For the text-containing cell, return its midpoint in (x, y) coordinate format. 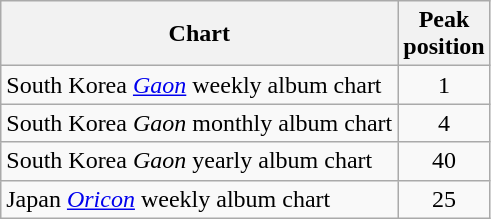
25 (444, 199)
South Korea Gaon yearly album chart (200, 161)
4 (444, 123)
Peakposition (444, 34)
South Korea Gaon weekly album chart (200, 85)
Japan Oricon weekly album chart (200, 199)
40 (444, 161)
South Korea Gaon monthly album chart (200, 123)
Chart (200, 34)
1 (444, 85)
